Locate the cell with the specified text and output its [X, Y] center coordinate. 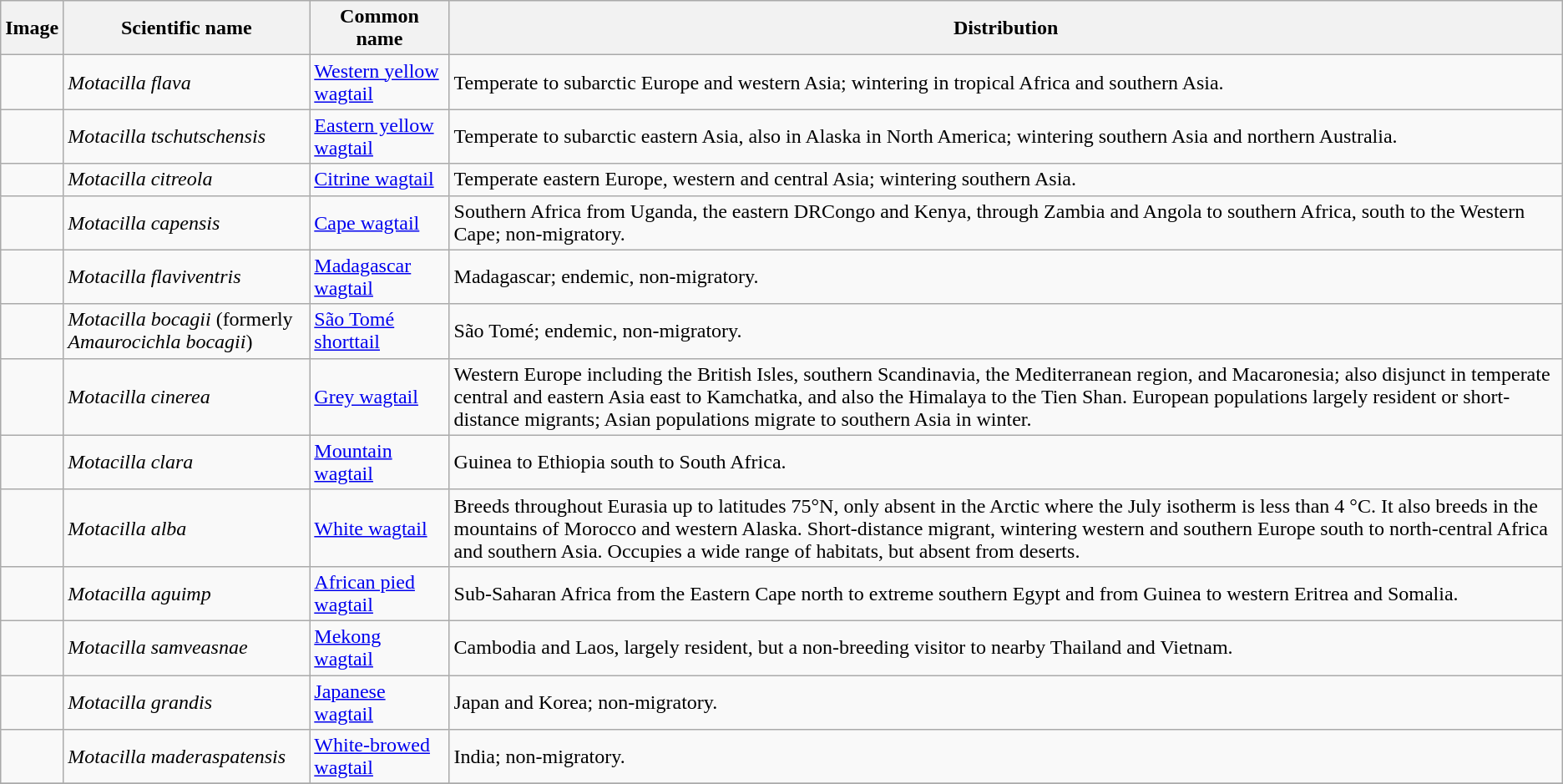
Guinea to Ethiopia south to South Africa. [1005, 463]
Motacilla bocagii (formerly Amaurocichla bocagii) [187, 331]
Japan and Korea; non-migratory. [1005, 701]
Motacilla tschutschensis [187, 137]
Motacilla capensis [187, 222]
Motacilla cinerea [187, 397]
Distribution [1005, 28]
Western yellow wagtail [379, 82]
São Tomé shorttail [379, 331]
White wagtail [379, 528]
Motacilla grandis [187, 701]
Southern Africa from Uganda, the eastern DRCongo and Kenya, through Zambia and Angola to southern Africa, south to the Western Cape; non-migratory. [1005, 222]
Temperate to subarctic eastern Asia, also in Alaska in North America; wintering southern Asia and northern Australia. [1005, 137]
Motacilla clara [187, 463]
Common name [379, 28]
Motacilla aguimp [187, 593]
Mountain wagtail [379, 463]
Sub-Saharan Africa from the Eastern Cape north to extreme southern Egypt and from Guinea to western Eritrea and Somalia. [1005, 593]
Motacilla alba [187, 528]
Motacilla citreola [187, 180]
Cape wagtail [379, 222]
Grey wagtail [379, 397]
Japanese wagtail [379, 701]
Temperate eastern Europe, western and central Asia; wintering southern Asia. [1005, 180]
Scientific name [187, 28]
Motacilla flaviventris [187, 277]
Motacilla samveasnae [187, 648]
Cambodia and Laos, largely resident, but a non-breeding visitor to nearby Thailand and Vietnam. [1005, 648]
Madagascar; endemic, non-migratory. [1005, 277]
São Tomé; endemic, non-migratory. [1005, 331]
White-browed wagtail [379, 756]
Madagascar wagtail [379, 277]
African pied wagtail [379, 593]
Motacilla maderaspatensis [187, 756]
Temperate to subarctic Europe and western Asia; wintering in tropical Africa and southern Asia. [1005, 82]
Motacilla flava [187, 82]
Eastern yellow wagtail [379, 137]
India; non-migratory. [1005, 756]
Citrine wagtail [379, 180]
Image [32, 28]
Mekong wagtail [379, 648]
